For the text-containing cell, return its midpoint in (X, Y) coordinate format. 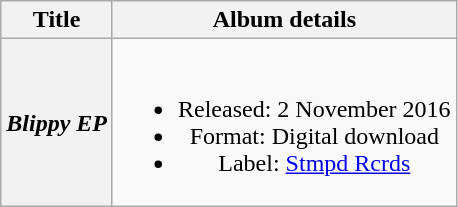
Album details (284, 20)
Released: 2 November 2016Format: Digital downloadLabel: Stmpd Rcrds (284, 122)
Title (57, 20)
Blippy EP (57, 122)
